Return [x, y] of the center of cell containing provided text 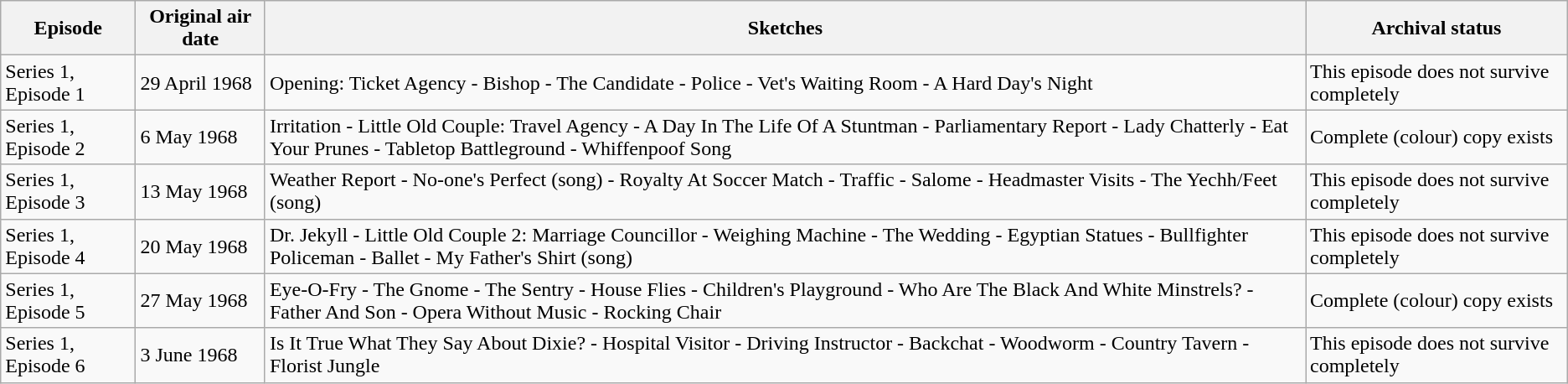
29 April 1968 [201, 82]
13 May 1968 [201, 191]
Sketches [785, 29]
3 June 1968 [201, 355]
Is It True What They Say About Dixie? - Hospital Visitor - Driving Instructor - Backchat - Woodworm - Country Tavern - Florist Jungle [785, 355]
Series 1, Episode 3 [69, 191]
Opening: Ticket Agency - Bishop - The Candidate - Police - Vet's Waiting Room - A Hard Day's Night [785, 82]
6 May 1968 [201, 138]
Episode [69, 29]
Series 1, Episode 2 [69, 138]
Series 1, Episode 6 [69, 355]
Series 1, Episode 1 [69, 82]
Original air date [201, 29]
Weather Report - No-one's Perfect (song) - Royalty At Soccer Match - Traffic - Salome - Headmaster Visits - The Yechh/Feet (song) [785, 191]
Archival status [1436, 29]
Series 1, Episode 5 [69, 300]
27 May 1968 [201, 300]
Series 1, Episode 4 [69, 246]
20 May 1968 [201, 246]
